Capture the cell that displays the provided text and extract its (X, Y) central coordinate. 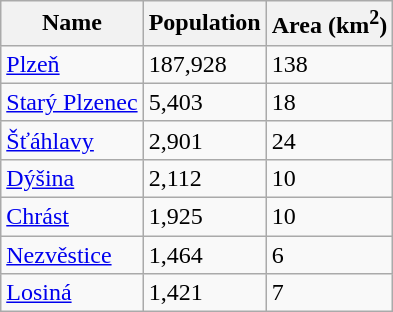
Starý Plzenec (72, 102)
7 (330, 293)
Name (72, 24)
Chrást (72, 217)
Nezvěstice (72, 255)
1,421 (204, 293)
18 (330, 102)
Area (km2) (330, 24)
2,901 (204, 140)
Dýšina (72, 178)
6 (330, 255)
Population (204, 24)
1,464 (204, 255)
Losiná (72, 293)
Šťáhlavy (72, 140)
5,403 (204, 102)
1,925 (204, 217)
187,928 (204, 64)
2,112 (204, 178)
138 (330, 64)
Plzeň (72, 64)
24 (330, 140)
